Return the (X, Y) coordinate for the center point of the cell that contains the specified text.  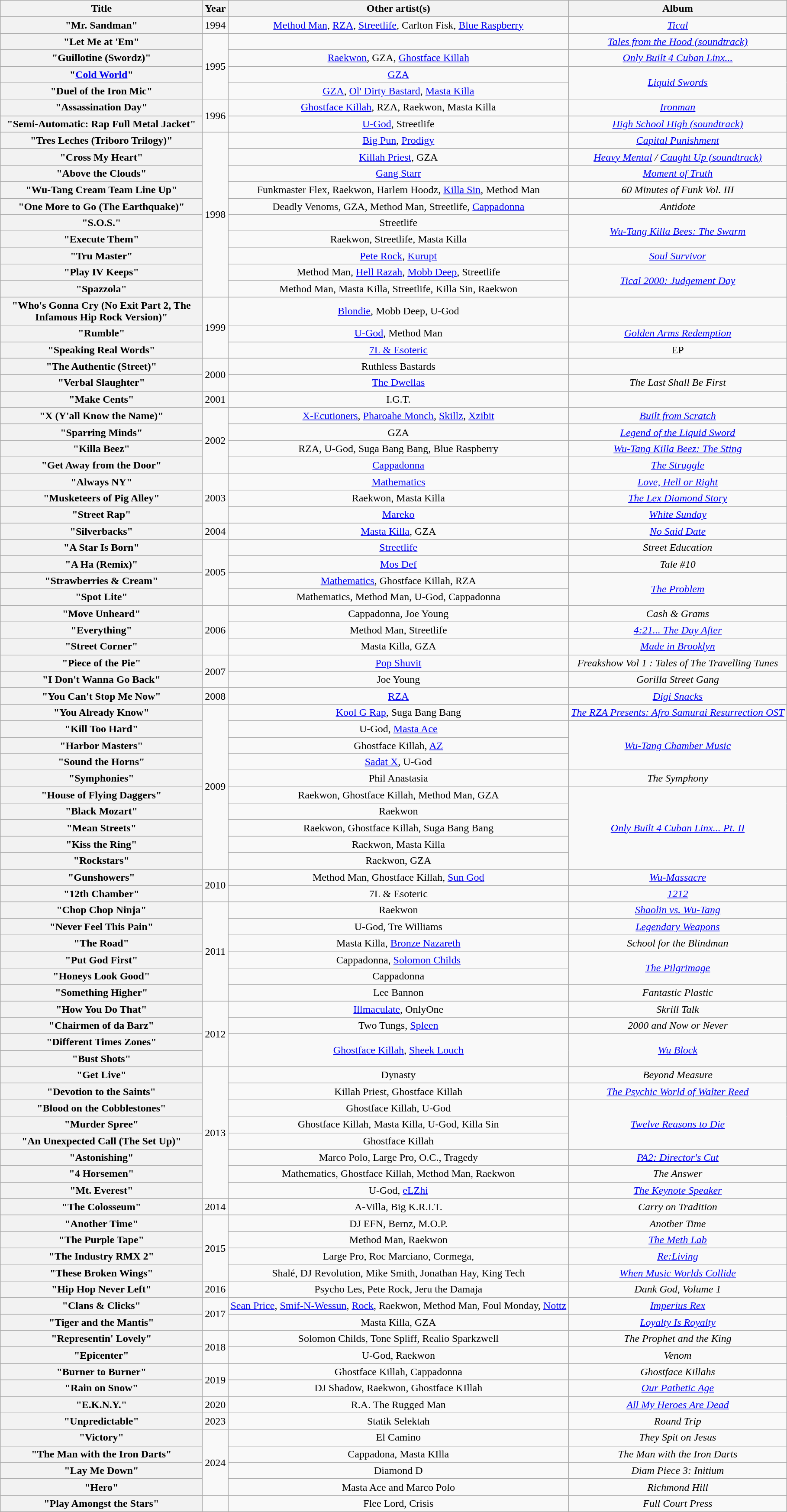
X-Ecutioners, Pharoahe Monch, Skillz, Xzibit (398, 416)
Cappadonna, Solomon Childs (398, 960)
Antidote (678, 207)
"Play IV Keeps" (101, 272)
The Psychic World of Walter Reed (678, 1092)
"Hip Hop Never Left" (101, 1289)
U-God, eLZhi (398, 1190)
Dank God, Volume 1 (678, 1289)
"Get Live" (101, 1075)
Mathematics, Ghostface Killah, Method Man, Raekwon (398, 1174)
Method Man, RZA, Streetlife, Carlton Fisk, Blue Raspberry (398, 25)
"Kill Too Hard" (101, 729)
"Tiger and the Mantis" (101, 1322)
"Symphonies" (101, 779)
Funkmaster Flex, Raekwon, Harlem Hoodz, Killa Sin, Method Man (398, 190)
1212 (678, 894)
The Symphony (678, 779)
2002 (216, 440)
"One More to Go (The Earthquake)" (101, 207)
"You Already Know" (101, 712)
Round Trip (678, 1421)
Beyond Measure (678, 1075)
"Spot Lite" (101, 597)
U-God, Raekwon (398, 1355)
GZA, Ol' Dirty Bastard, Masta Killa (398, 91)
Carry on Tradition (678, 1207)
"How You Do That" (101, 1009)
"Lay Me Down" (101, 1470)
"Sound the Horns" (101, 762)
"Musketeers of Pig Alley" (101, 498)
"Piece of the Pie" (101, 663)
"Get Away from the Door" (101, 465)
2007 (216, 671)
"S.O.S." (101, 223)
2020 (216, 1405)
"Murder Spree" (101, 1124)
Moment of Truth (678, 173)
"Black Mozart" (101, 811)
I.G.T. (398, 399)
Big Pun, Prodigy (398, 140)
Gorilla Street Gang (678, 679)
Shaolin vs. Wu-Tang (678, 910)
"Silverbacks" (101, 531)
Tale #10 (678, 564)
"Strawberries & Cream" (101, 581)
2003 (216, 498)
"The Industry RMX 2" (101, 1256)
2006 (216, 630)
"Assassination Day" (101, 107)
Gang Starr (398, 173)
2005 (216, 572)
Wu-Tang Killa Beez: The Sting (678, 449)
"Spazzola" (101, 289)
"Wu-Tang Cream Team Line Up" (101, 190)
"An Unexpected Call (The Set Up)" (101, 1141)
DJ EFN, Bernz, M.O.P. (398, 1223)
"Hero" (101, 1487)
Digi Snacks (678, 696)
"The Authentic (Street)" (101, 366)
U-God, Tre Williams (398, 927)
"Honeys Look Good" (101, 976)
Venom (678, 1355)
Mathematics (398, 482)
"Move Unheard" (101, 614)
"Harbor Masters" (101, 745)
Ghostface Killah, AZ (398, 745)
Method Man, Streetlife (398, 630)
2000 (216, 375)
Diamond D (398, 1470)
"House of Flying Daggers" (101, 795)
"Another Time" (101, 1223)
"Victory" (101, 1438)
Capital Punishment (678, 140)
Tical 2000: Judgement Day (678, 281)
Wu Block (678, 1050)
El Camino (398, 1438)
Love, Hell or Right (678, 482)
Legendary Weapons (678, 927)
"Who's Gonna Cry (No Exit Part 2, The Infamous Hip Rock Version)" (101, 311)
Full Court Press (678, 1503)
Large Pro, Roc Marciano, Cormega, (398, 1256)
Deadly Venoms, GZA, Method Man, Streetlife, Cappadonna (398, 207)
2017 (216, 1314)
Other artist(s) (398, 9)
Built from Scratch (678, 416)
1998 (216, 215)
Imperius Rex (678, 1306)
Wu-Massacre (678, 877)
"Cross My Heart" (101, 157)
Psycho Les, Pete Rock, Jeru the Damaja (398, 1289)
"4 Horsemen" (101, 1174)
"Always NY" (101, 482)
U-God, Method Man (398, 333)
"Street Corner" (101, 646)
Ghostface Killah, Cappadonna (398, 1372)
Method Man, Masta Killa, Streetlife, Killa Sin, Raekwon (398, 289)
"Representin' Lovely" (101, 1339)
Album (678, 9)
Wu-Tang Killa Bees: The Swarm (678, 231)
Ghostface Killah, RZA, Raekwon, Masta Killa (398, 107)
Golden Arms Redemption (678, 333)
"Mt. Everest" (101, 1190)
Shalé, DJ Revolution, Mike Smith, Jonathan Hay, King Tech (398, 1273)
The Prophet and the King (678, 1339)
"The Road" (101, 943)
"12th Chamber" (101, 894)
Ruthless Bastards (398, 366)
2004 (216, 531)
"X (Y'all Know the Name)" (101, 416)
Ironman (678, 107)
School for the Blindman (678, 943)
Phil Anastasia (398, 779)
Mareko (398, 515)
Mathematics, Method Man, U-God, Cappadonna (398, 597)
"The Colosseum" (101, 1207)
2015 (216, 1248)
"Devotion to the Saints" (101, 1092)
Joe Young (398, 679)
Ghostface Killah (398, 1141)
"A Ha (Remix)" (101, 564)
Made in Brooklyn (678, 646)
"Play Amongst the Stars" (101, 1503)
"Tres Leches (Triboro Trilogy)" (101, 140)
2000 and Now or Never (678, 1026)
Re:Living (678, 1256)
"Rumble" (101, 333)
Soul Survivor (678, 256)
The Meth Lab (678, 1240)
"Astonishing" (101, 1157)
Richmond Hill (678, 1487)
"Speaking Real Words" (101, 350)
Killah Priest, Ghostface Killah (398, 1092)
"Different Times Zones" (101, 1042)
Raekwon, Streetlife, Masta Killa (398, 239)
The Lex Diamond Story (678, 498)
4:21... The Day After (678, 630)
The Problem (678, 589)
Lee Bannon (398, 992)
Flee Lord, Crisis (398, 1503)
2008 (216, 696)
Heavy Mental / Caught Up (soundtrack) (678, 157)
2019 (216, 1380)
Raekwon, GZA (398, 861)
"E.K.N.Y." (101, 1405)
"Never Feel This Pain" (101, 927)
Raekwon, GZA, Ghostface Killah (398, 58)
The Answer (678, 1174)
U-God, Streetlife (398, 124)
Liquid Swords (678, 83)
"Chop Chop Ninja" (101, 910)
U-God, Masta Ace (398, 729)
Year (216, 9)
"Put God First" (101, 960)
Method Man, Raekwon (398, 1240)
"Street Rap" (101, 515)
"Gunshowers" (101, 877)
Loyalty Is Royalty (678, 1322)
1994 (216, 25)
2013 (216, 1133)
RZA (398, 696)
When Music Worlds Collide (678, 1273)
"You Can't Stop Me Now" (101, 696)
Title (101, 9)
Legend of the Liquid Sword (678, 432)
"These Broken Wings" (101, 1273)
Sadat X, U-God (398, 762)
"The Man with the Iron Darts" (101, 1454)
Solomon Childs, Tone Spliff, Realio Sparkzwell (398, 1339)
Tical (678, 25)
Ghostface Killah, U-God (398, 1108)
"Make Cents" (101, 399)
Two Tungs, Spleen (398, 1026)
Tales from the Hood (soundtrack) (678, 42)
"Bust Shots" (101, 1059)
Sean Price, Smif-N-Wessun, Rock, Raekwon, Method Man, Foul Monday, Nottz (398, 1306)
"Tru Master" (101, 256)
2016 (216, 1289)
"Chairmen of da Barz" (101, 1026)
Twelve Reasons to Die (678, 1124)
Blondie, Mobb Deep, U-God (398, 311)
Method Man, Hell Razah, Mobb Deep, Streetlife (398, 272)
DJ Shadow, Raekwon, Ghostface KIllah (398, 1388)
White Sunday (678, 515)
Our Pathetic Age (678, 1388)
2001 (216, 399)
2010 (216, 885)
The RZA Presents: Afro Samurai Resurrection OST (678, 712)
Cappadona, Masta KIlla (398, 1454)
1995 (216, 66)
"Burner to Burner" (101, 1372)
Raekwon, Ghostface Killah, Method Man, GZA (398, 795)
The Dwellas (398, 383)
"Verbal Slaughter" (101, 383)
Fantastic Plastic (678, 992)
Diam Piece 3: Initium (678, 1470)
Only Built 4 Cuban Linx... (678, 58)
"Rain on Snow" (101, 1388)
"Everything" (101, 630)
Masta Ace and Marco Polo (398, 1487)
"The Purple Tape" (101, 1240)
Ghostface Killah, Sheek Louch (398, 1050)
EP (678, 350)
Pete Rock, Kurupt (398, 256)
Skrill Talk (678, 1009)
2011 (216, 951)
"Duel of the Iron Mic" (101, 91)
2018 (216, 1347)
The Keynote Speaker (678, 1190)
High School High (soundtrack) (678, 124)
2012 (216, 1034)
The Pilgrimage (678, 968)
The Last Shall Be First (678, 383)
Raekwon, Ghostface Killah, Suga Bang Bang (398, 828)
Dynasty (398, 1075)
"A Star Is Born" (101, 548)
Masta Killa, Bronze Nazareth (398, 943)
"Execute Them" (101, 239)
No Said Date (678, 531)
Method Man, Ghostface Killah, Sun God (398, 877)
A-Villa, Big K.R.I.T. (398, 1207)
Statik Selektah (398, 1421)
They Spit on Jesus (678, 1438)
"Rockstars" (101, 861)
1996 (216, 116)
Another Time (678, 1223)
"Semi-Automatic: Rap Full Metal Jacket" (101, 124)
"Unpredictable" (101, 1421)
Illmaculate, OnlyOne (398, 1009)
The Man with the Iron Darts (678, 1454)
"Mean Streets" (101, 828)
"Blood on the Cobblestones" (101, 1108)
"Sparring Minds" (101, 432)
60 Minutes of Funk Vol. III (678, 190)
"Something Higher" (101, 992)
Wu-Tang Chamber Music (678, 745)
Mathematics, Ghostface Killah, RZA (398, 581)
Only Built 4 Cuban Linx... Pt. II (678, 828)
The Struggle (678, 465)
"Killa Beez" (101, 449)
"Let Me at 'Em" (101, 42)
"I Don't Wanna Go Back" (101, 679)
Kool G Rap, Suga Bang Bang (398, 712)
Cappadonna, Joe Young (398, 614)
2009 (216, 786)
"Clans & Clicks" (101, 1306)
"Mr. Sandman" (101, 25)
Ghostface Killahs (678, 1372)
"Guillotine (Swordz)" (101, 58)
Pop Shuvit (398, 663)
"Kiss the Ring" (101, 844)
2024 (216, 1462)
2023 (216, 1421)
R.A. The Rugged Man (398, 1405)
"Cold World" (101, 74)
Cash & Grams (678, 614)
PA2: Director's Cut (678, 1157)
1999 (216, 327)
Freakshow Vol 1 : Tales of The Travelling Tunes (678, 663)
Killah Priest, GZA (398, 157)
Marco Polo, Large Pro, O.C., Tragedy (398, 1157)
"Epicenter" (101, 1355)
"Above the Clouds" (101, 173)
All My Heroes Are Dead (678, 1405)
Ghostface Killah, Masta Killa, U-God, Killa Sin (398, 1124)
RZA, U-God, Suga Bang Bang, Blue Raspberry (398, 449)
Mos Def (398, 564)
2014 (216, 1207)
Street Education (678, 548)
